From the cell containing the given text, extract its center point as (X, Y) coordinate. 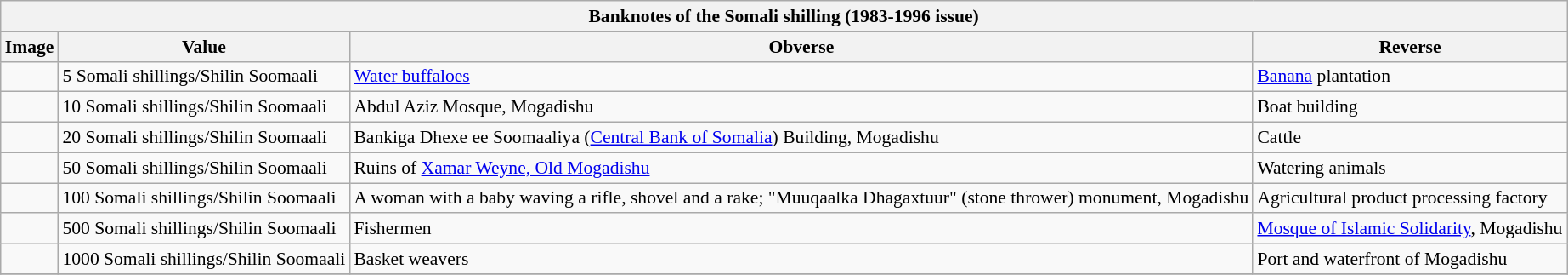
Abdul Aziz Mosque, Mogadishu (801, 107)
Value (204, 47)
Water buffaloes (801, 77)
5 Somali shillings/Shilin Soomaali (204, 77)
Boat building (1409, 107)
Banknotes of the Somali shilling (1983-1996 issue) (784, 16)
Obverse (801, 47)
Watering animals (1409, 168)
100 Somali shillings/Shilin Soomaali (204, 198)
Cattle (1409, 138)
Image (30, 47)
Bankiga Dhexe ee Soomaaliya (Central Bank of Somalia) Building, Mogadishu (801, 138)
Ruins of Xamar Weyne, Old Mogadishu (801, 168)
1000 Somali shillings/Shilin Soomaali (204, 259)
Basket weavers (801, 259)
A woman with a baby waving a rifle, shovel and a rake; "Muuqaalka Dhagaxtuur" (stone thrower) monument, Mogadishu (801, 198)
Agricultural product processing factory (1409, 198)
10 Somali shillings/Shilin Soomaali (204, 107)
Fishermen (801, 229)
Mosque of Islamic Solidarity, Mogadishu (1409, 229)
500 Somali shillings/Shilin Soomaali (204, 229)
Reverse (1409, 47)
50 Somali shillings/Shilin Soomaali (204, 168)
Port and waterfront of Mogadishu (1409, 259)
20 Somali shillings/Shilin Soomaali (204, 138)
Banana plantation (1409, 77)
